Identify which cell holds the provided text, then report its [x, y] central coordinate. 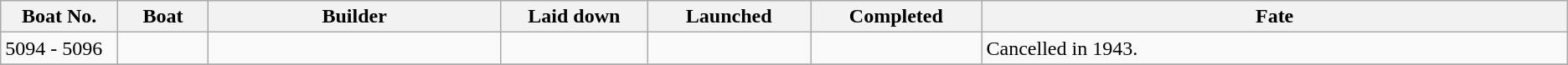
Boat [163, 17]
Cancelled in 1943. [1275, 48]
Launched [729, 17]
Laid down [575, 17]
Completed [896, 17]
Builder [354, 17]
5094 - 5096 [59, 48]
Boat No. [59, 17]
Fate [1275, 17]
